Search for the cell housing the specified text and yield its [x, y] center coordinate. 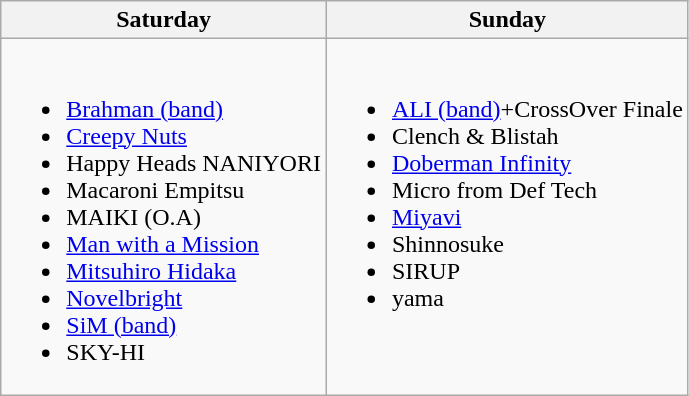
Saturday [164, 20]
Sunday [507, 20]
Brahman (band)Creepy NutsHappy Heads NANIYORIMacaroni EmpitsuMAIKI (O.A)Man with a MissionMitsuhiro HidakaNovelbrightSiM (band)SKY-HI [164, 217]
ALI (band)+CrossOver FinaleClench & BlistahDoberman InfinityMicro from Def TechMiyaviShinnosukeSIRUPyama [507, 217]
